Output the (x, y) coordinate of the center of the cell containing the given text.  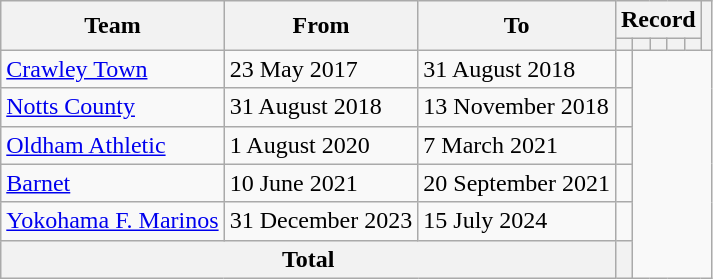
1 August 2020 (321, 145)
Crawley Town (112, 69)
23 May 2017 (321, 69)
Notts County (112, 107)
13 November 2018 (517, 107)
10 June 2021 (321, 183)
From (321, 26)
Record (658, 20)
Barnet (112, 183)
Oldham Athletic (112, 145)
7 March 2021 (517, 145)
31 December 2023 (321, 221)
To (517, 26)
15 July 2024 (517, 221)
Total (308, 259)
20 September 2021 (517, 183)
Yokohama F. Marinos (112, 221)
Team (112, 26)
